Return the [X, Y] coordinate for the center point of the cell that contains the specified text.  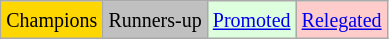
Runners-up [155, 20]
Champions [52, 20]
Promoted [252, 20]
Relegated [342, 20]
